Return the (X, Y) coordinate for the center point of the cell that contains the specified text.  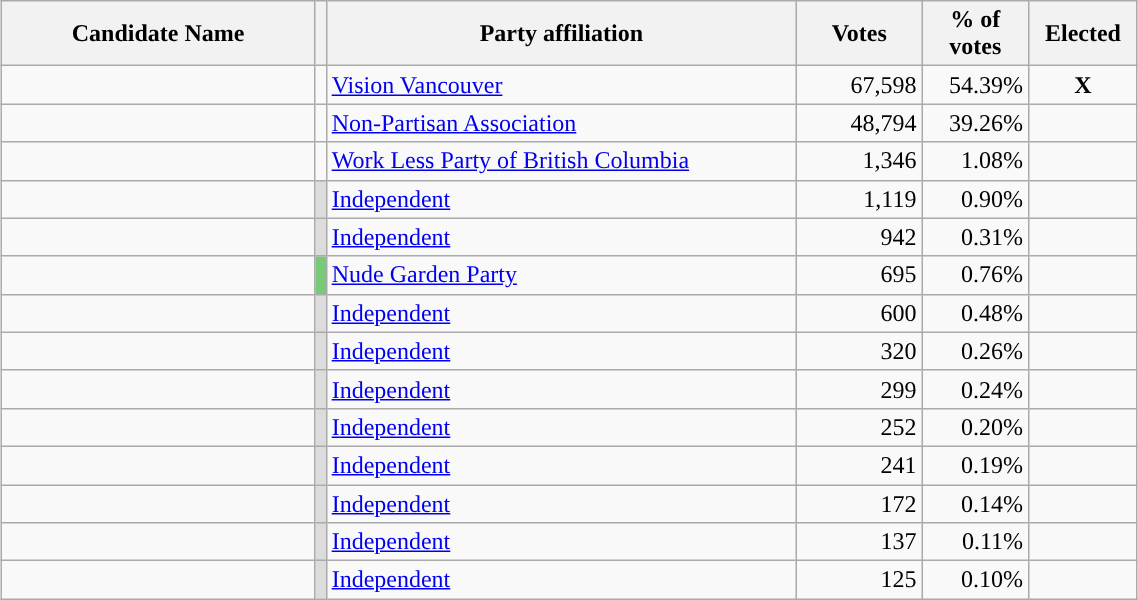
241 (860, 465)
Nude Garden Party (561, 275)
Party affiliation (561, 34)
Vision Vancouver (561, 85)
39.26% (976, 123)
1,346 (860, 161)
0.14% (976, 503)
0.31% (976, 237)
600 (860, 313)
0.76% (976, 275)
0.48% (976, 313)
0.90% (976, 199)
Non-Partisan Association (561, 123)
252 (860, 427)
X (1084, 85)
942 (860, 237)
172 (860, 503)
0.10% (976, 580)
0.20% (976, 427)
Candidate Name (158, 34)
48,794 (860, 123)
137 (860, 542)
Elected (1084, 34)
0.26% (976, 351)
0.19% (976, 465)
320 (860, 351)
299 (860, 389)
Work Less Party of British Columbia (561, 161)
54.39% (976, 85)
125 (860, 580)
0.24% (976, 389)
67,598 (860, 85)
1.08% (976, 161)
1,119 (860, 199)
Votes (860, 34)
695 (860, 275)
0.11% (976, 542)
% of votes (976, 34)
